Capture the cell that displays the provided text and extract its (X, Y) central coordinate. 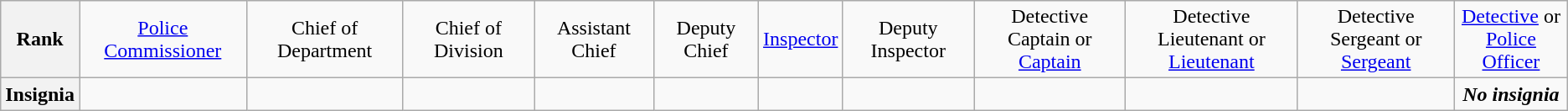
Chief of Division (468, 40)
Insignia (40, 94)
No insignia (1511, 94)
Detective Captain orCaptain (1050, 40)
Assistant Chief (595, 40)
Rank (40, 40)
Deputy Chief (705, 40)
Chief of Department (325, 40)
Inspector (801, 40)
Detective Sergeant orSergeant (1376, 40)
Detective Lieutenant orLieutenant (1211, 40)
Deputy Inspector (908, 40)
Police Commissioner (163, 40)
Detective orPolice Officer (1511, 40)
